Find where the given text appears and provide that cell's center as (x, y) coordinate. 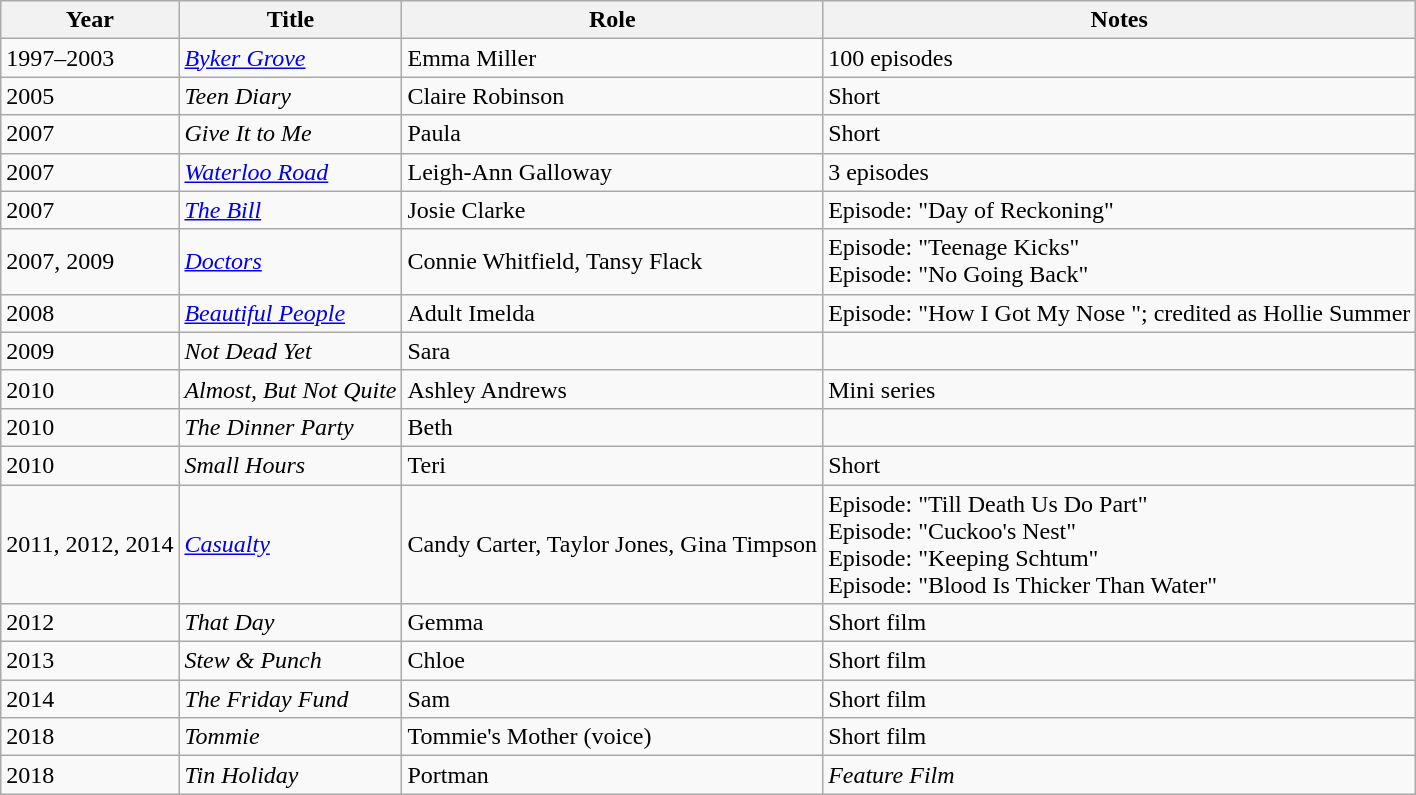
Title (290, 20)
2009 (90, 351)
Beautiful People (290, 313)
2011, 2012, 2014 (90, 544)
Doctors (290, 262)
Waterloo Road (290, 172)
Josie Clarke (612, 210)
The Friday Fund (290, 699)
Emma Miller (612, 58)
Year (90, 20)
Sara (612, 351)
The Bill (290, 210)
Feature Film (1120, 775)
Connie Whitfield, Tansy Flack (612, 262)
2014 (90, 699)
Byker Grove (290, 58)
Episode: "Day of Reckoning" (1120, 210)
Episode: "Teenage Kicks"Episode: "No Going Back" (1120, 262)
Sam (612, 699)
Tin Holiday (290, 775)
Tommie's Mother (voice) (612, 737)
Not Dead Yet (290, 351)
Beth (612, 427)
2005 (90, 96)
Paula (612, 134)
2013 (90, 661)
2007, 2009 (90, 262)
Stew & Punch (290, 661)
Ashley Andrews (612, 389)
Portman (612, 775)
Teri (612, 465)
Small Hours (290, 465)
1997–2003 (90, 58)
2012 (90, 623)
Casualty (290, 544)
Claire Robinson (612, 96)
Almost, But Not Quite (290, 389)
3 episodes (1120, 172)
That Day (290, 623)
2008 (90, 313)
Episode: "How I Got My Nose "; credited as Hollie Summer (1120, 313)
The Dinner Party (290, 427)
Candy Carter, Taylor Jones, Gina Timpson (612, 544)
Adult Imelda (612, 313)
100 episodes (1120, 58)
Give It to Me (290, 134)
Role (612, 20)
Mini series (1120, 389)
Notes (1120, 20)
Episode: "Till Death Us Do Part"Episode: "Cuckoo's Nest"Episode: "Keeping Schtum"Episode: "Blood Is Thicker Than Water" (1120, 544)
Chloe (612, 661)
Tommie (290, 737)
Gemma (612, 623)
Teen Diary (290, 96)
Leigh-Ann Galloway (612, 172)
